Extract the [X, Y] coordinate from the center of the cell holding the provided text.  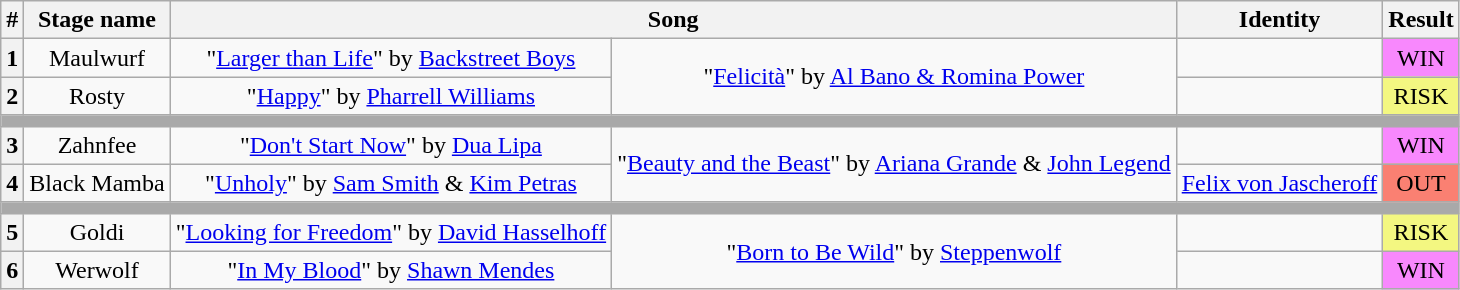
Result [1421, 20]
Stage name [97, 20]
Song [673, 20]
"Unholy" by Sam Smith & Kim Petras [390, 183]
3 [12, 145]
Rosty [97, 96]
5 [12, 232]
Goldi [97, 232]
6 [12, 270]
Werwolf [97, 270]
"Looking for Freedom" by David Hasselhoff [390, 232]
"Don't Start Now" by Dua Lipa [390, 145]
OUT [1421, 183]
Identity [1280, 20]
"Born to Be Wild" by Steppenwolf [894, 251]
"In My Blood" by Shawn Mendes [390, 270]
"Felicità" by Al Bano & Romina Power [894, 77]
"Larger than Life" by Backstreet Boys [390, 58]
1 [12, 58]
Maulwurf [97, 58]
2 [12, 96]
Black Mamba [97, 183]
"Beauty and the Beast" by Ariana Grande & John Legend [894, 164]
Felix von Jascheroff [1280, 183]
# [12, 20]
Zahnfee [97, 145]
"Happy" by Pharrell Williams [390, 96]
4 [12, 183]
